Pinpoint the cell where the given text exists, returning its [X, Y] midpoint coordinate. 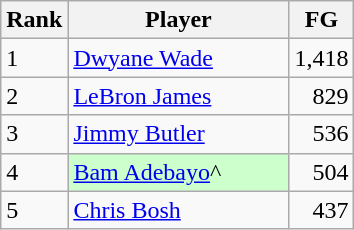
504 [322, 172]
Rank [34, 20]
1,418 [322, 58]
2 [34, 96]
LeBron James [178, 96]
3 [34, 134]
FG [322, 20]
Chris Bosh [178, 210]
Player [178, 20]
Dwyane Wade [178, 58]
4 [34, 172]
Jimmy Butler [178, 134]
Bam Adebayo^ [178, 172]
829 [322, 96]
437 [322, 210]
536 [322, 134]
5 [34, 210]
1 [34, 58]
